Return the (x, y) coordinate for the center point of the cell that contains the specified text.  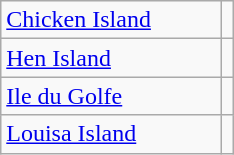
Louisa Island (112, 134)
Chicken Island (112, 20)
Hen Island (112, 58)
Ile du Golfe (112, 96)
